Output the [X, Y] coordinate of the center of the cell containing the given text.  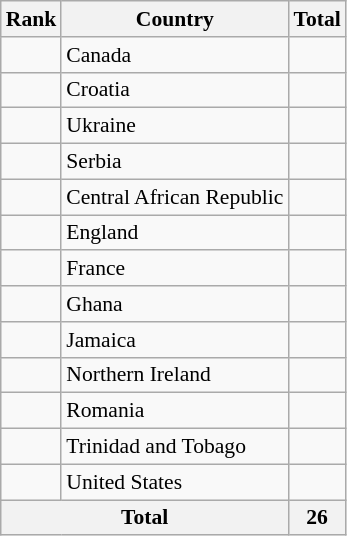
Romania [174, 411]
Croatia [174, 90]
Serbia [174, 162]
Canada [174, 55]
26 [316, 518]
Country [174, 19]
Ukraine [174, 126]
England [174, 233]
Ghana [174, 304]
United States [174, 482]
Jamaica [174, 340]
Northern Ireland [174, 375]
France [174, 269]
Central African Republic [174, 197]
Trinidad and Tobago [174, 447]
Rank [32, 19]
